Pinpoint the cell where the given text exists, returning its (x, y) midpoint coordinate. 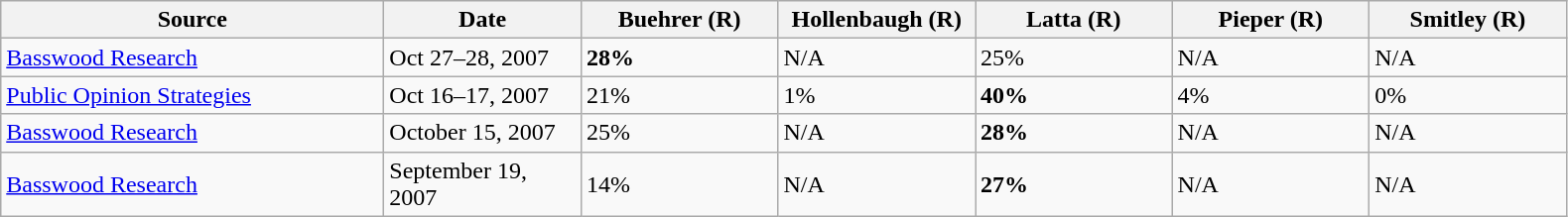
14% (679, 184)
Latta (R) (1074, 20)
21% (679, 95)
September 19, 2007 (482, 184)
Oct 27–28, 2007 (482, 57)
27% (1074, 184)
1% (877, 95)
Public Opinion Strategies (193, 95)
40% (1074, 95)
Buehrer (R) (679, 20)
Source (193, 20)
October 15, 2007 (482, 133)
4% (1270, 95)
Pieper (R) (1270, 20)
Date (482, 20)
Smitley (R) (1469, 20)
Oct 16–17, 2007 (482, 95)
Hollenbaugh (R) (877, 20)
0% (1469, 95)
